From the cell containing the given text, extract its center point as [x, y] coordinate. 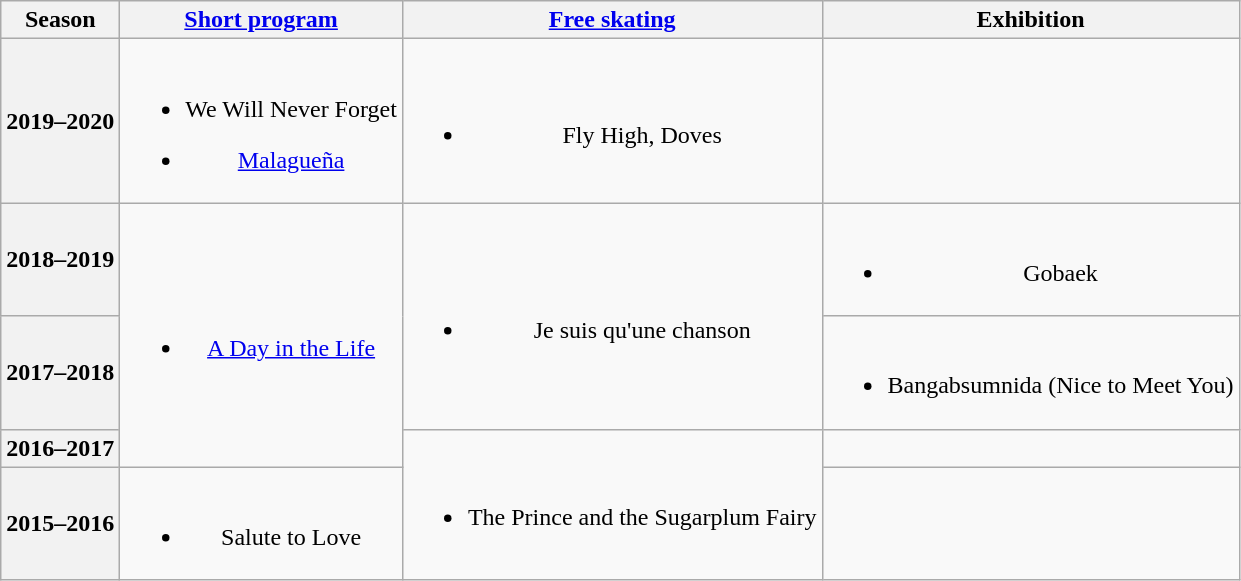
Short program [262, 20]
Gobaek [1030, 260]
2019–2020 [60, 121]
2016–2017 [60, 448]
Exhibition [1030, 20]
Je suis qu'une chanson [612, 316]
The Prince and the Sugarplum Fairy [612, 504]
2018–2019 [60, 260]
2015–2016 [60, 524]
Free skating [612, 20]
Bangabsumnida (Nice to Meet You) [1030, 372]
We Will Never Forget Malagueña [262, 121]
Season [60, 20]
2017–2018 [60, 372]
Fly High, Doves [612, 121]
Salute to Love [262, 524]
A Day in the Life [262, 335]
